Locate the cell with the specified text and output its [x, y] center coordinate. 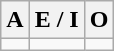
O [99, 20]
E / I [56, 20]
A [15, 20]
